Detect which cell encompasses the target text, then output its [X, Y] center coordinate. 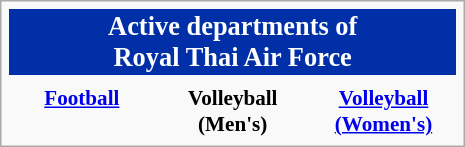
Volleyball (Women's) [384, 111]
Volleyball (Men's) [233, 111]
Football [82, 111]
Active departments ofRoyal Thai Air Force [232, 42]
